Output the [x, y] coordinate of the center of the cell containing the given text.  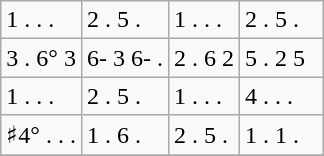
3 . 6° 3 [42, 58]
1 . 6 . [124, 135]
4 . . . [282, 96]
2 . 6 2 [204, 58]
6- 3 6- . [124, 58]
5 . 2 5 [282, 58]
1 . 1 . [282, 135]
♯4° . . . [42, 135]
